Pinpoint the cell where the given text exists, returning its (X, Y) midpoint coordinate. 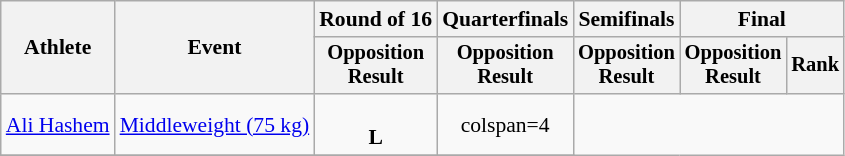
Rank (815, 66)
Round of 16 (376, 19)
colspan=4 (505, 124)
Quarterfinals (505, 19)
Ali Hashem (58, 124)
Final (762, 19)
Semifinals (626, 19)
Middleweight (75 kg) (215, 124)
Event (215, 48)
L (376, 124)
Athlete (58, 48)
